Output the (X, Y) coordinate of the center of the cell containing the given text.  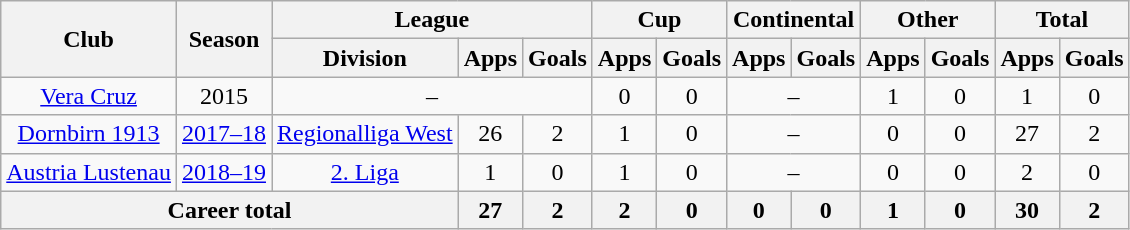
League (432, 20)
Dornbirn 1913 (89, 134)
2. Liga (366, 172)
26 (490, 134)
Club (89, 39)
Vera Cruz (89, 96)
Cup (659, 20)
Division (366, 58)
2017–18 (224, 134)
30 (1027, 210)
2015 (224, 96)
Total (1062, 20)
Continental (794, 20)
Austria Lustenau (89, 172)
Regionalliga West (366, 134)
Season (224, 39)
Career total (230, 210)
2018–19 (224, 172)
Other (928, 20)
